Return (X, Y) of the center of cell containing provided text 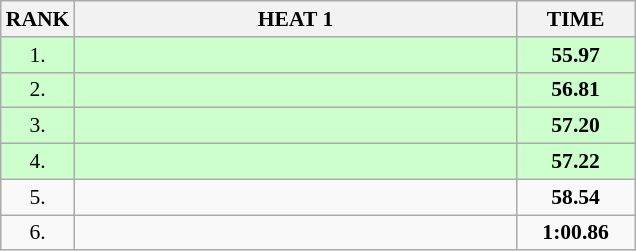
56.81 (576, 90)
55.97 (576, 55)
6. (38, 233)
3. (38, 126)
HEAT 1 (295, 19)
57.22 (576, 162)
57.20 (576, 126)
2. (38, 90)
4. (38, 162)
1. (38, 55)
5. (38, 197)
TIME (576, 19)
1:00.86 (576, 233)
58.54 (576, 197)
RANK (38, 19)
